Identify which cell holds the provided text, then report its [X, Y] central coordinate. 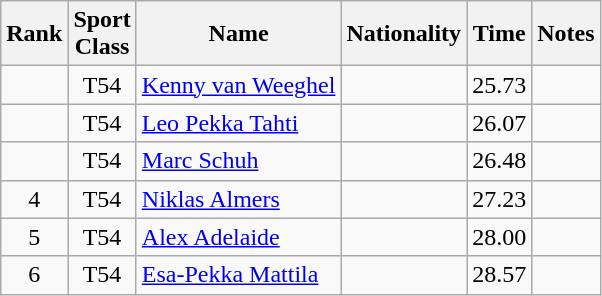
Nationality [404, 34]
28.00 [500, 237]
Kenny van Weeghel [238, 85]
Notes [566, 34]
5 [34, 237]
27.23 [500, 199]
Niklas Almers [238, 199]
Time [500, 34]
SportClass [102, 34]
Esa-Pekka Mattila [238, 275]
4 [34, 199]
26.07 [500, 123]
Name [238, 34]
28.57 [500, 275]
6 [34, 275]
Alex Adelaide [238, 237]
Marc Schuh [238, 161]
Rank [34, 34]
25.73 [500, 85]
Leo Pekka Tahti [238, 123]
26.48 [500, 161]
